Return [x, y] of the center of cell containing provided text 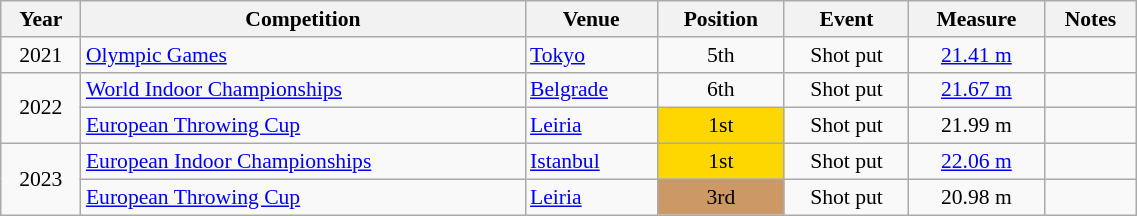
Measure [976, 19]
22.06 m [976, 162]
Competition [303, 19]
Position [720, 19]
World Indoor Championships [303, 90]
Olympic Games [303, 55]
Belgrade [591, 90]
3rd [720, 197]
5th [720, 55]
Venue [591, 19]
Tokyo [591, 55]
6th [720, 90]
21.99 m [976, 126]
2023 [41, 180]
Event [846, 19]
21.41 m [976, 55]
Notes [1090, 19]
20.98 m [976, 197]
Istanbul [591, 162]
2021 [41, 55]
Year [41, 19]
21.67 m [976, 90]
European Indoor Championships [303, 162]
2022 [41, 108]
